Provide the [X, Y] coordinate of the cell's center where the given text is located.  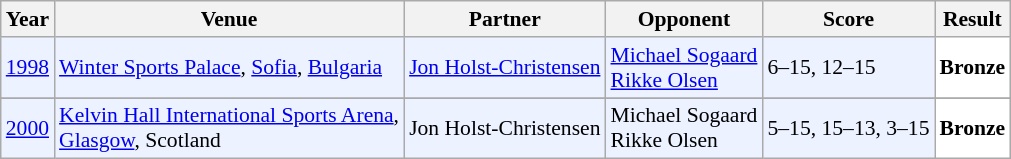
Year [28, 19]
Kelvin Hall International Sports Arena,Glasgow, Scotland [229, 128]
5–15, 15–13, 3–15 [848, 128]
6–15, 12–15 [848, 68]
Opponent [684, 19]
Winter Sports Palace, Sofia, Bulgaria [229, 68]
2000 [28, 128]
Venue [229, 19]
Result [972, 19]
Score [848, 19]
Partner [504, 19]
1998 [28, 68]
